Provide the (X, Y) coordinate of the cell's center where the given text is located.  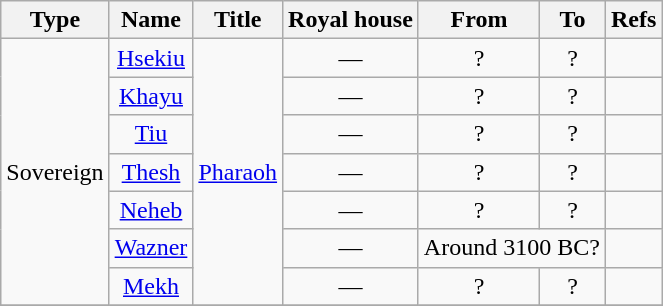
Khayu (151, 96)
Tiu (151, 134)
Hsekiu (151, 58)
Type (55, 20)
Pharaoh (238, 172)
Mekh (151, 286)
Neheb (151, 210)
Wazner (151, 248)
Title (238, 20)
Refs (633, 20)
To (573, 20)
From (478, 20)
Sovereign (55, 172)
Thesh (151, 172)
Name (151, 20)
Royal house (351, 20)
Around 3100 BC? (512, 248)
